Find where the given text appears and provide that cell's center as [X, Y] coordinate. 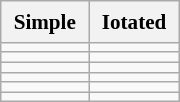
Iotated [134, 22]
Simple [45, 22]
